Provide the (x, y) coordinate of the cell's center where the given text is located.  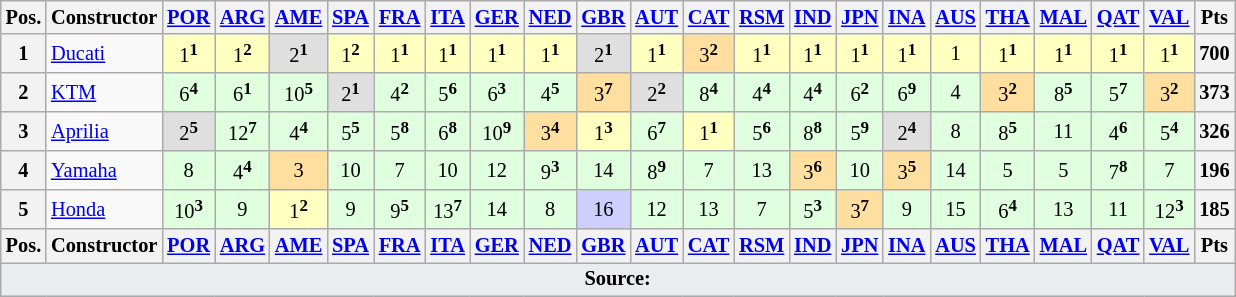
373 (1214, 92)
46 (1118, 132)
54 (1169, 132)
61 (242, 92)
35 (906, 170)
84 (708, 92)
109 (497, 132)
185 (1214, 210)
69 (906, 92)
24 (906, 132)
67 (656, 132)
53 (812, 210)
Aprilia (104, 132)
93 (550, 170)
78 (1118, 170)
68 (447, 132)
127 (242, 132)
103 (188, 210)
15 (955, 210)
57 (1118, 92)
88 (812, 132)
95 (400, 210)
89 (656, 170)
25 (188, 132)
22 (656, 92)
55 (350, 132)
45 (550, 92)
59 (860, 132)
137 (447, 210)
Ducati (104, 54)
62 (860, 92)
36 (812, 170)
Yamaha (104, 170)
2 (24, 92)
196 (1214, 170)
Honda (104, 210)
63 (497, 92)
42 (400, 92)
700 (1214, 54)
105 (298, 92)
34 (550, 132)
326 (1214, 132)
KTM (104, 92)
Source: (618, 279)
123 (1169, 210)
58 (400, 132)
16 (603, 210)
